Output the [X, Y] coordinate of the center of the cell containing the given text.  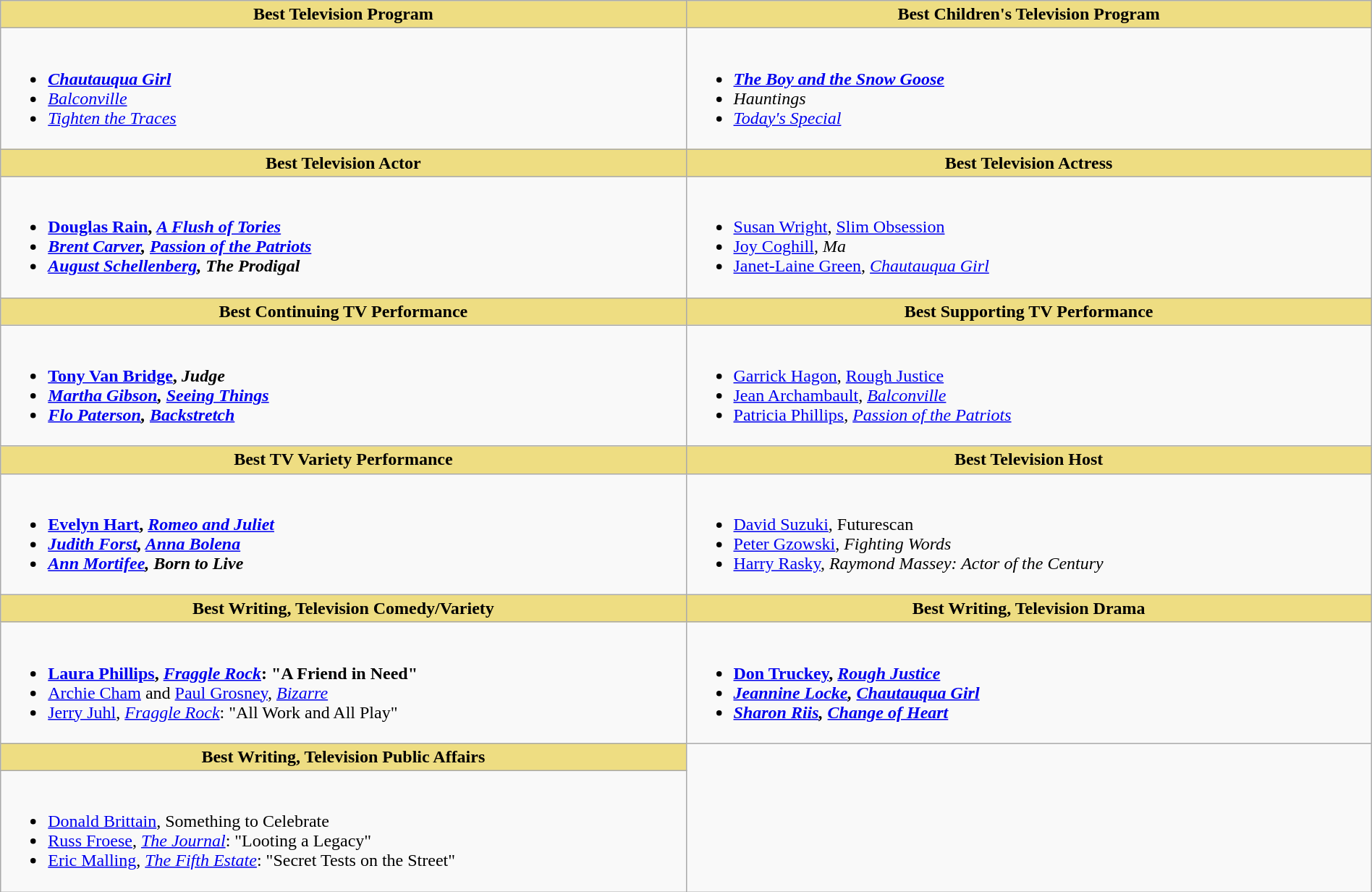
Don Truckey, Rough JusticeJeannine Locke, Chautauqua GirlSharon Riis, Change of Heart [1029, 682]
Evelyn Hart, Romeo and JulietJudith Forst, Anna BolenaAnn Mortifee, Born to Live [343, 534]
Tony Van Bridge, JudgeMartha Gibson, Seeing ThingsFlo Paterson, Backstretch [343, 385]
Best Writing, Television Drama [1029, 608]
Best TV Variety Performance [343, 460]
Garrick Hagon, Rough JusticeJean Archambault, BalconvillePatricia Phillips, Passion of the Patriots [1029, 385]
Best Television Program [343, 14]
David Suzuki, FuturescanPeter Gzowski, Fighting WordsHarry Rasky, Raymond Massey: Actor of the Century [1029, 534]
Best Writing, Television Public Affairs [343, 757]
Laura Phillips, Fraggle Rock: "A Friend in Need"Archie Cham and Paul Grosney, BizarreJerry Juhl, Fraggle Rock: "All Work and All Play" [343, 682]
Douglas Rain, A Flush of ToriesBrent Carver, Passion of the PatriotsAugust Schellenberg, The Prodigal [343, 237]
Susan Wright, Slim ObsessionJoy Coghill, MaJanet-Laine Green, Chautauqua Girl [1029, 237]
Best Television Actress [1029, 163]
Best Writing, Television Comedy/Variety [343, 608]
Best Continuing TV Performance [343, 311]
Donald Brittain, Something to CelebrateRuss Froese, The Journal: "Looting a Legacy"Eric Malling, The Fifth Estate: "Secret Tests on the Street" [343, 831]
Best Television Actor [343, 163]
Best Children's Television Program [1029, 14]
The Boy and the Snow GooseHauntingsToday's Special [1029, 88]
Best Supporting TV Performance [1029, 311]
Chautauqua GirlBalconvilleTighten the Traces [343, 88]
Best Television Host [1029, 460]
